Detect which cell encompasses the target text, then output its (x, y) center coordinate. 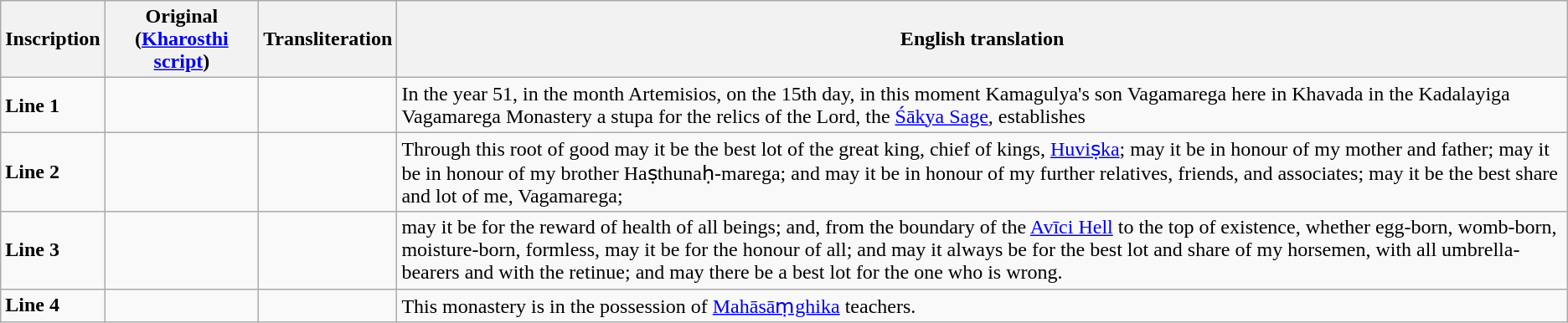
This monastery is in the possession of Mahāsāṃghika teachers. (982, 305)
Inscription (53, 39)
Transliteration (328, 39)
Line 3 (53, 250)
English translation (982, 39)
Line 1 (53, 105)
Line 4 (53, 305)
Line 2 (53, 172)
Original (Kharosthi script) (181, 39)
